Provide the (X, Y) coordinate of the cell's center where the given text is located.  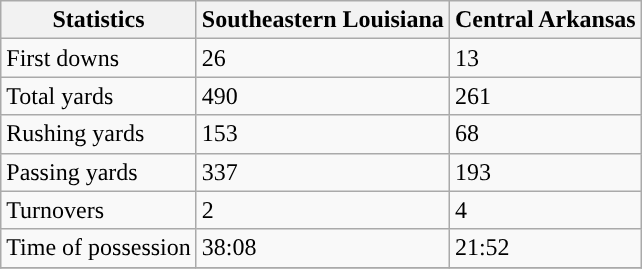
Central Arkansas (545, 20)
490 (322, 96)
First downs (99, 58)
Turnovers (99, 210)
Time of possession (99, 248)
Passing yards (99, 172)
26 (322, 58)
68 (545, 134)
337 (322, 172)
4 (545, 210)
Southeastern Louisiana (322, 20)
261 (545, 96)
193 (545, 172)
Statistics (99, 20)
2 (322, 210)
Total yards (99, 96)
38:08 (322, 248)
13 (545, 58)
153 (322, 134)
21:52 (545, 248)
Rushing yards (99, 134)
